Scan for the cell matching the given text and deliver its [X, Y] coordinate at center. 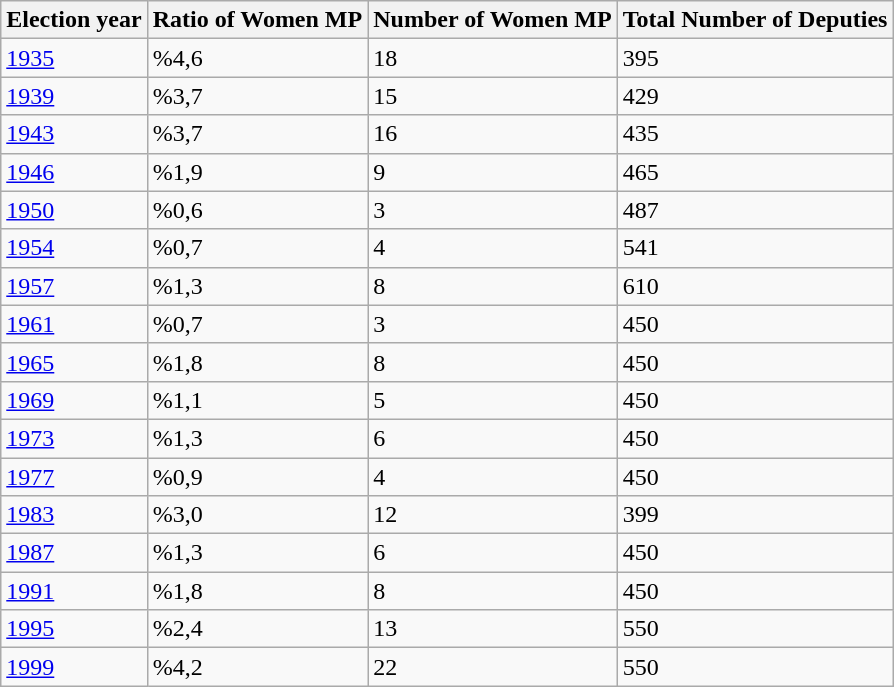
1950 [74, 210]
16 [492, 134]
%1,1 [258, 400]
399 [755, 515]
Total Number of Deputies [755, 20]
15 [492, 96]
%0,9 [258, 477]
%1,9 [258, 172]
Number of Women MP [492, 20]
1965 [74, 362]
429 [755, 96]
1991 [74, 591]
1973 [74, 438]
22 [492, 667]
1961 [74, 324]
%4,6 [258, 58]
487 [755, 210]
1999 [74, 667]
1939 [74, 96]
%3,0 [258, 515]
1969 [74, 400]
1983 [74, 515]
13 [492, 629]
1957 [74, 286]
1935 [74, 58]
12 [492, 515]
541 [755, 248]
610 [755, 286]
395 [755, 58]
18 [492, 58]
465 [755, 172]
1987 [74, 553]
1954 [74, 248]
1946 [74, 172]
Ratio of Women MP [258, 20]
%4,2 [258, 667]
Election year [74, 20]
435 [755, 134]
%2,4 [258, 629]
5 [492, 400]
%0,6 [258, 210]
1943 [74, 134]
9 [492, 172]
1977 [74, 477]
1995 [74, 629]
